Pinpoint the cell where the given text exists, returning its [x, y] midpoint coordinate. 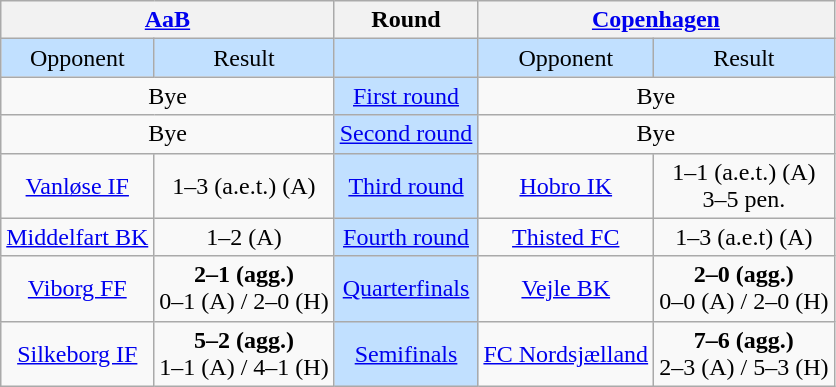
Round [406, 20]
Vanløse IF [78, 186]
2–1 (agg.)0–1 (A) / 2–0 (H) [244, 288]
Copenhagen [656, 20]
Vejle BK [566, 288]
Second round [406, 134]
1–3 (a.e.t.) (A) [244, 186]
Viborg FF [78, 288]
5–2 (agg.)1–1 (A) / 4–1 (H) [244, 354]
FC Nordsjælland [566, 354]
First round [406, 96]
Thisted FC [566, 237]
Middelfart BK [78, 237]
Fourth round [406, 237]
Quarterfinals [406, 288]
AaB [168, 20]
1–3 (a.e.t) (A) [744, 237]
1–1 (a.e.t.) (A)3–5 pen. [744, 186]
Hobro IK [566, 186]
7–6 (agg.)2–3 (A) / 5–3 (H) [744, 354]
1–2 (A) [244, 237]
Semifinals [406, 354]
2–0 (agg.)0–0 (A) / 2–0 (H) [744, 288]
Silkeborg IF [78, 354]
Third round [406, 186]
